For the text-containing cell, return its midpoint in (X, Y) coordinate format. 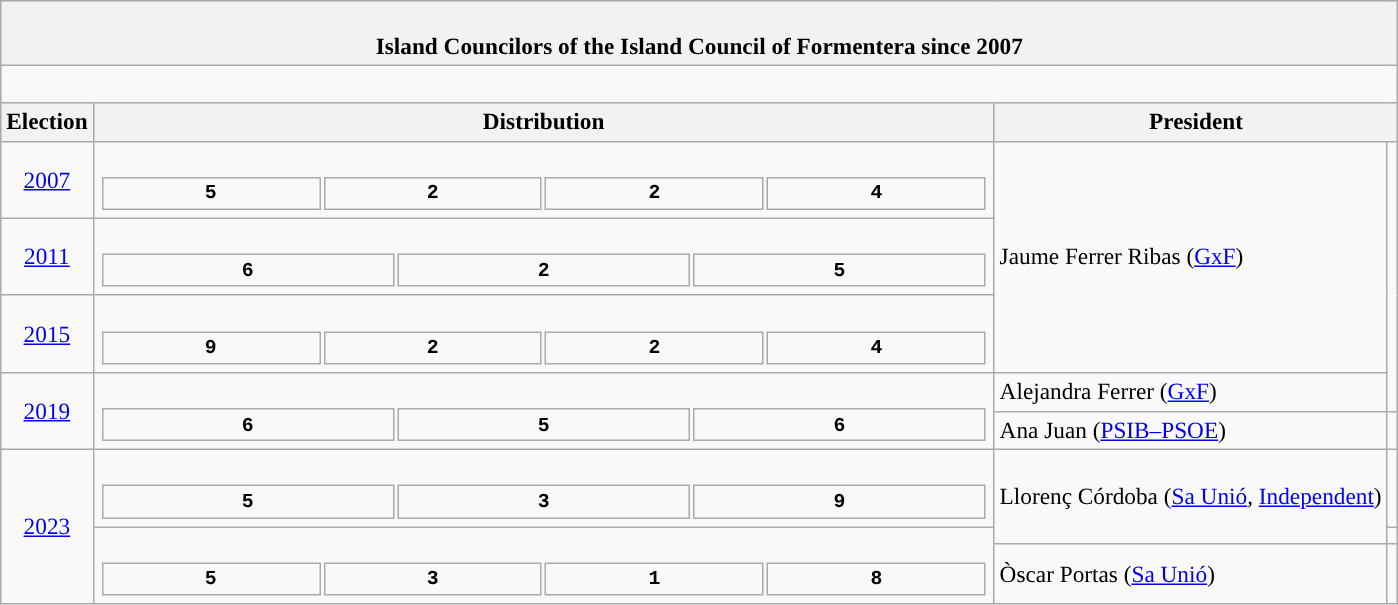
9 2 2 4 (544, 334)
1 (654, 578)
8 (876, 578)
6 2 5 (544, 256)
5 3 9 (544, 488)
2015 (47, 334)
Òscar Portas (Sa Unió) (1190, 574)
Election (47, 122)
Llorenç Córdoba (Sa Unió, Independent) (1190, 496)
Jaume Ferrer Ribas (GxF) (1190, 256)
Alejandra Ferrer (GxF) (1190, 392)
5 3 1 8 (544, 564)
Distribution (544, 122)
2019 (47, 410)
2007 (47, 180)
Island Councilors of the Island Council of Formentera since 2007 (700, 32)
2011 (47, 256)
5 2 2 4 (544, 180)
Ana Juan (PSIB–PSOE) (1190, 430)
2023 (47, 526)
President (1196, 122)
6 5 6 (544, 410)
